Determine the (X, Y) coordinate at the center of the cell enclosing the given text.  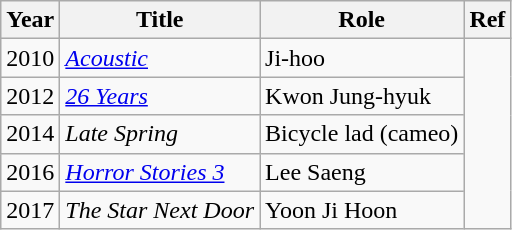
The Star Next Door (160, 210)
Horror Stories 3 (160, 172)
Bicycle lad (cameo) (362, 134)
Yoon Ji Hoon (362, 210)
Lee Saeng (362, 172)
26 Years (160, 96)
Title (160, 20)
2010 (30, 58)
2016 (30, 172)
Acoustic (160, 58)
Ji-hoo (362, 58)
Kwon Jung-hyuk (362, 96)
2014 (30, 134)
Late Spring (160, 134)
Year (30, 20)
Ref (488, 20)
2012 (30, 96)
Role (362, 20)
2017 (30, 210)
